Identify which cell holds the provided text, then report its [X, Y] central coordinate. 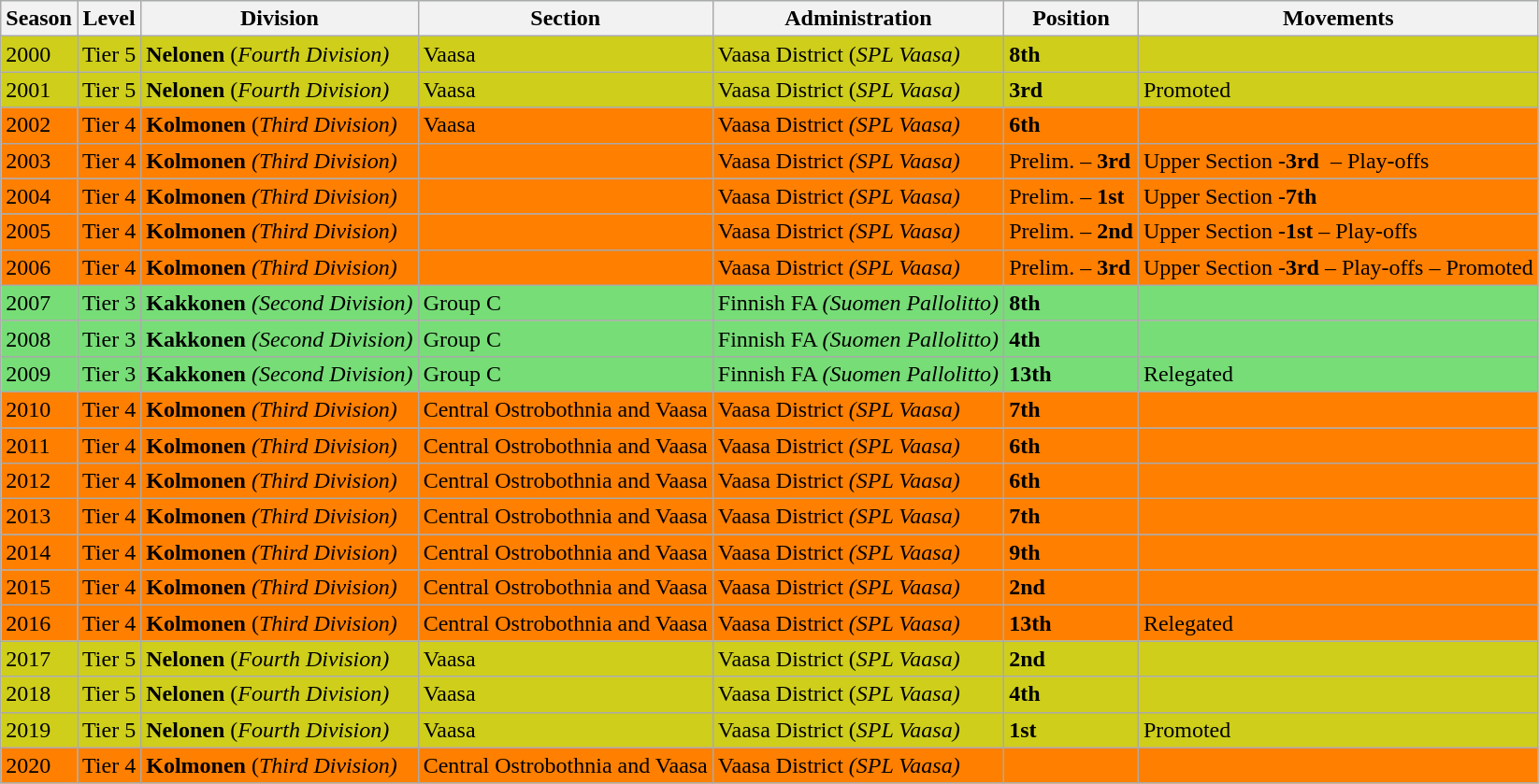
Upper Section -7th [1338, 196]
2008 [39, 338]
2007 [39, 303]
2009 [39, 374]
9th [1072, 552]
Administration [858, 19]
2002 [39, 125]
Upper Section -1st – Play-offs [1338, 232]
2004 [39, 196]
Upper Section -3rd – Play-offs [1338, 161]
2011 [39, 446]
2013 [39, 517]
2020 [39, 765]
2016 [39, 623]
2010 [39, 409]
Prelim. – 2nd [1072, 232]
Upper Section -3rd – Play-offs – Promoted [1338, 267]
2005 [39, 232]
2000 [39, 54]
2006 [39, 267]
2018 [39, 694]
3rd [1072, 90]
2014 [39, 552]
Movements [1338, 19]
Division [280, 19]
2015 [39, 588]
2003 [39, 161]
Position [1072, 19]
2012 [39, 481]
Prelim. – 1st [1072, 196]
Level [108, 19]
Section [565, 19]
1st [1072, 730]
2019 [39, 730]
2017 [39, 659]
Season [39, 19]
2001 [39, 90]
